Pinpoint the cell where the given text exists, returning its (X, Y) midpoint coordinate. 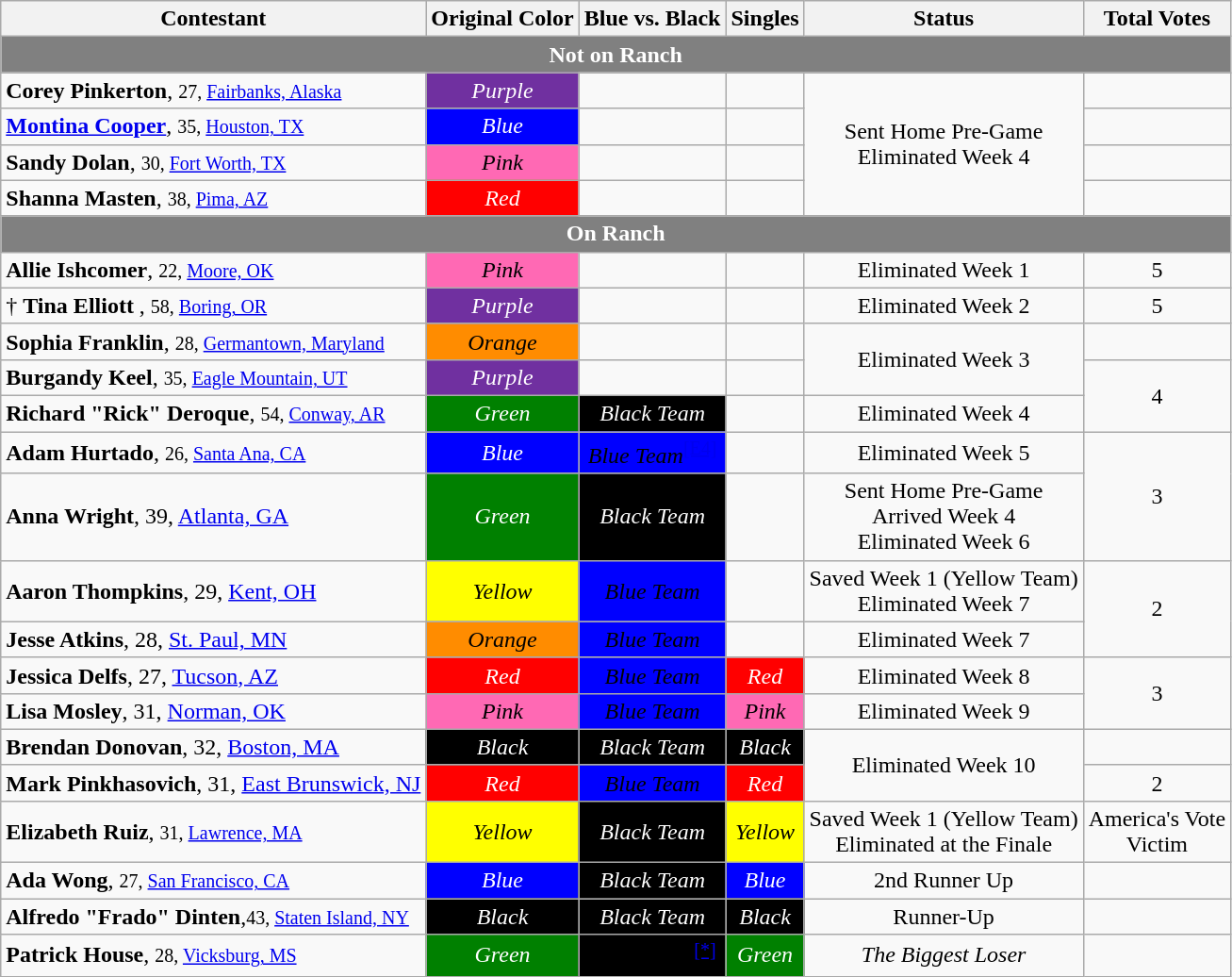
Burgandy Keel, 35, Eagle Mountain, UT (213, 377)
Runner-Up (944, 917)
Aaron Thompkins, 29, Kent, OH (213, 590)
Jesse Atkins, 28, St. Paul, MN (213, 639)
Shanna Masten, 38, Pima, AZ (213, 198)
Sophia Franklin, 28, Germantown, Maryland (213, 341)
Richard "Rick" Deroque, 54, Conway, AR (213, 413)
Allie Ishcomer, 22, Moore, OK (213, 270)
Brendan Donovan, 32, Boston, MA (213, 747)
Ada Wong, 27, San Francisco, CA (213, 881)
Eliminated Week 4 (944, 413)
† Tina Elliott , 58, Boring, OR (213, 306)
Corey Pinkerton, 27, Fairbanks, Alaska (213, 91)
Eliminated Week 1 (944, 270)
Eliminated Week 5 (944, 453)
Black Team[*] (652, 956)
Eliminated Week 8 (944, 675)
Alfredo "Frado" Dinten,43, Staten Island, NY (213, 917)
2nd Runner Up (944, 881)
Anna Wright, 39, Atlanta, GA (213, 517)
Sent Home Pre-GameArrived Week 4Eliminated Week 6 (944, 517)
Singles (765, 19)
Eliminated Week 9 (944, 711)
Jessica Delfs, 27, Tucson, AZ (213, 675)
Status (944, 19)
On Ranch (616, 234)
The Biggest Loser (944, 956)
Saved Week 1 (Yellow Team)Eliminated Week 7 (944, 590)
Adam Hurtado, 26, Santa Ana, CA (213, 453)
4 (1157, 395)
Blue vs. Black (652, 19)
Contestant (213, 19)
Eliminated Week 2 (944, 306)
Eliminated Week 3 (944, 359)
Not on Ranch (616, 55)
Sent Home Pre-GameEliminated Week 4 (944, 144)
America's VoteVictim (1157, 832)
Blue Team[E4] (652, 453)
Patrick House, 28, Vicksburg, MS (213, 956)
Original Color (502, 19)
Mark Pinkhasovich, 31, East Brunswick, NJ (213, 783)
Eliminated Week 10 (944, 765)
Elizabeth Ruiz, 31, Lawrence, MA (213, 832)
Eliminated Week 7 (944, 639)
Sandy Dolan, 30, Fort Worth, TX (213, 162)
Total Votes (1157, 19)
Montina Cooper, 35, Houston, TX (213, 126)
Lisa Mosley, 31, Norman, OK (213, 711)
Saved Week 1 (Yellow Team)Eliminated at the Finale (944, 832)
